Pinpoint the cell where the given text exists, returning its [x, y] midpoint coordinate. 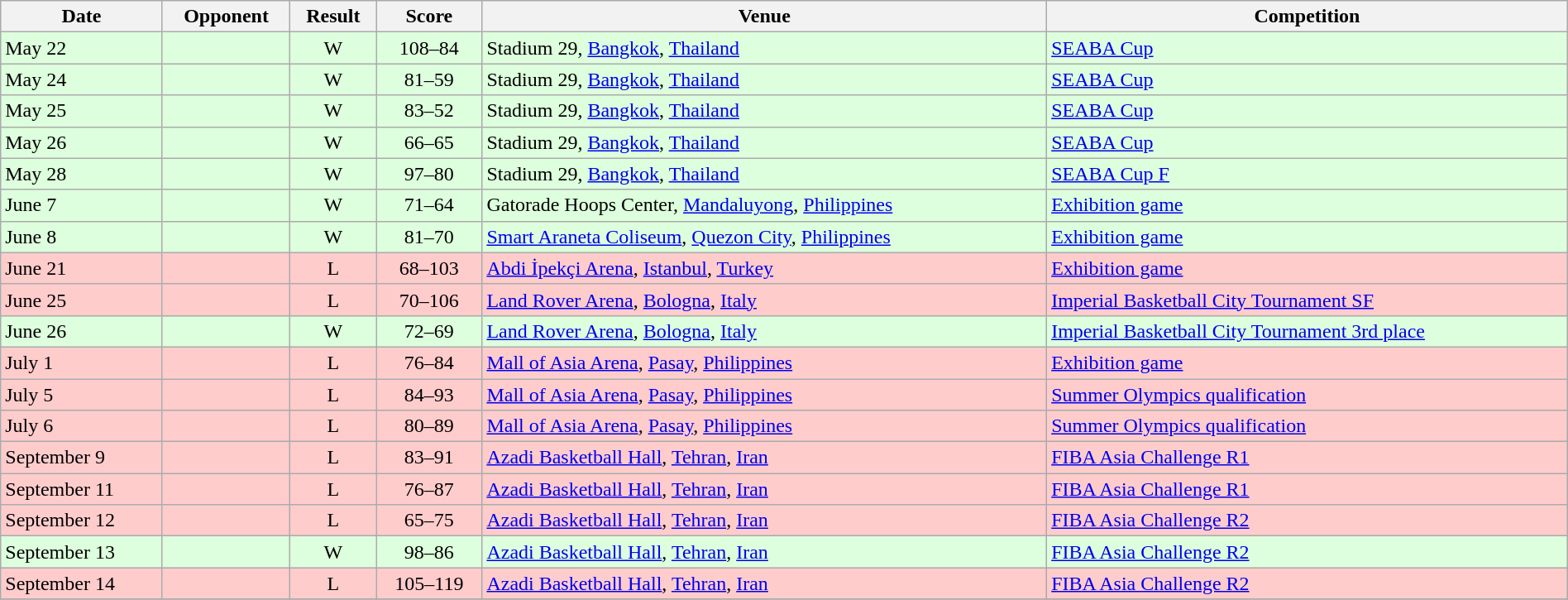
65–75 [429, 521]
98–86 [429, 552]
70–106 [429, 300]
Competition [1307, 17]
June 21 [81, 268]
May 24 [81, 79]
May 25 [81, 111]
81–59 [429, 79]
Venue [764, 17]
81–70 [429, 237]
May 26 [81, 142]
July 1 [81, 362]
September 11 [81, 489]
76–87 [429, 489]
Result [333, 17]
June 7 [81, 205]
SEABA Cup F [1307, 174]
83–91 [429, 458]
Imperial Basketball City Tournament SF [1307, 300]
108–84 [429, 48]
Score [429, 17]
76–84 [429, 362]
97–80 [429, 174]
May 28 [81, 174]
July 6 [81, 426]
80–89 [429, 426]
Imperial Basketball City Tournament 3rd place [1307, 331]
September 13 [81, 552]
September 9 [81, 458]
September 14 [81, 583]
105–119 [429, 583]
83–52 [429, 111]
Opponent [227, 17]
Abdi İpekçi Arena, Istanbul, Turkey [764, 268]
71–64 [429, 205]
Date [81, 17]
May 22 [81, 48]
June 26 [81, 331]
Smart Araneta Coliseum, Quezon City, Philippines [764, 237]
June 8 [81, 237]
66–65 [429, 142]
July 5 [81, 395]
June 25 [81, 300]
84–93 [429, 395]
September 12 [81, 521]
68–103 [429, 268]
72–69 [429, 331]
Gatorade Hoops Center, Mandaluyong, Philippines [764, 205]
